Determine the [X, Y] coordinate at the center of the cell enclosing the given text.  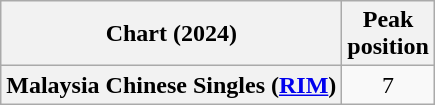
7 [388, 85]
Chart (2024) [172, 34]
Malaysia Chinese Singles (RIM) [172, 85]
Peakposition [388, 34]
